Find where the given text appears and provide that cell's center as [x, y] coordinate. 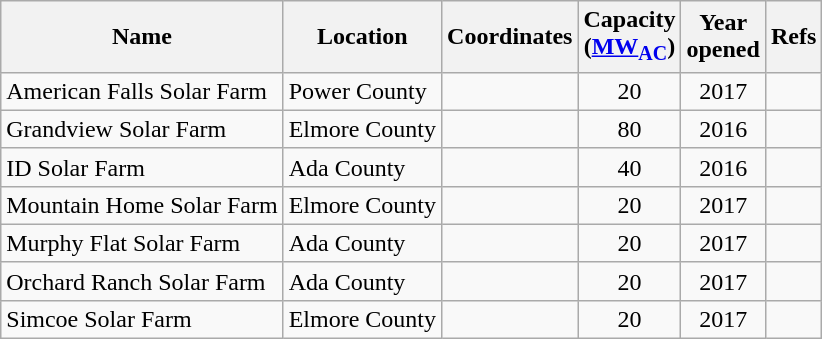
Location [362, 36]
80 [630, 129]
Name [142, 36]
Orchard Ranch Solar Farm [142, 281]
ID Solar Farm [142, 167]
Refs [793, 36]
Coordinates [510, 36]
Grandview Solar Farm [142, 129]
Mountain Home Solar Farm [142, 205]
Yearopened [723, 36]
Murphy Flat Solar Farm [142, 243]
American Falls Solar Farm [142, 91]
Simcoe Solar Farm [142, 319]
Capacity(MWAC) [630, 36]
Power County [362, 91]
40 [630, 167]
